From the cell containing the given text, extract its center point as [X, Y] coordinate. 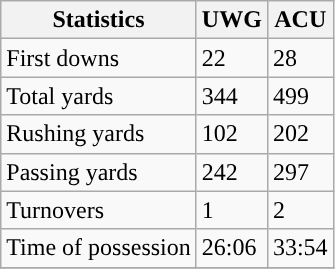
ACU [300, 20]
26:06 [232, 248]
Turnovers [99, 210]
2 [300, 210]
344 [232, 96]
Time of possession [99, 248]
28 [300, 58]
Statistics [99, 20]
1 [232, 210]
Passing yards [99, 172]
Rushing yards [99, 134]
22 [232, 58]
102 [232, 134]
242 [232, 172]
33:54 [300, 248]
Total yards [99, 96]
499 [300, 96]
First downs [99, 58]
297 [300, 172]
202 [300, 134]
UWG [232, 20]
